Detect which cell encompasses the target text, then output its (X, Y) center coordinate. 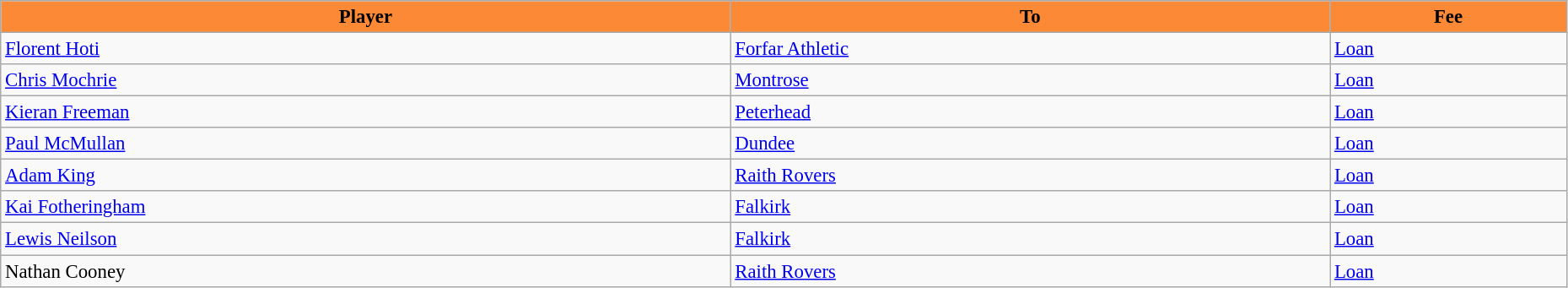
Forfar Athletic (1031, 49)
Montrose (1031, 80)
Florent Hoti (366, 49)
To (1031, 17)
Fee (1449, 17)
Dundee (1031, 144)
Peterhead (1031, 112)
Kai Fotheringham (366, 207)
Kieran Freeman (366, 112)
Chris Mochrie (366, 80)
Nathan Cooney (366, 271)
Lewis Neilson (366, 239)
Paul McMullan (366, 144)
Player (366, 17)
Adam King (366, 176)
